Identify which cell holds the provided text, then report its [X, Y] central coordinate. 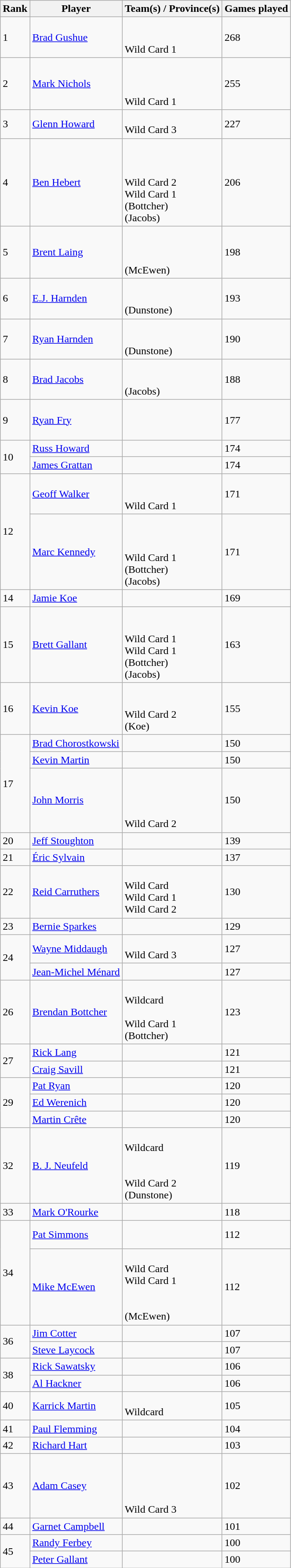
James Grattan [76, 465]
Brad Chorostkowski [76, 743]
Mike McEwen [76, 1287]
188 [256, 379]
Wayne Middaugh [76, 949]
Pat Simmons [76, 1234]
101 [256, 1526]
Jim Cotter [76, 1333]
32 [15, 1166]
(Jacobs) [172, 379]
177 [256, 420]
Ben Hebert [76, 182]
9 [15, 420]
6 [15, 298]
268 [256, 37]
1 [15, 37]
2 [15, 83]
44 [15, 1526]
27 [15, 1061]
36 [15, 1341]
Richard Hart [76, 1445]
Wild Card 1 Wild Card 1 (Bottcher) (Jacobs) [172, 644]
Peter Gallant [76, 1560]
Wild Card 2 [172, 800]
Karrick Martin [76, 1406]
14 [15, 598]
42 [15, 1445]
Garnet Campbell [76, 1526]
41 [15, 1428]
Al Hackner [76, 1383]
Wild Card Wild Card 1 (McEwen) [172, 1287]
Paul Flemming [76, 1428]
(McEwen) [172, 252]
Ryan Fry [76, 420]
15 [15, 644]
20 [15, 841]
Wild Card 2 Wild Card 1 (Bottcher) (Jacobs) [172, 182]
Bernie Sparkes [76, 926]
Kevin Koe [76, 708]
169 [256, 598]
38 [15, 1375]
Pat Ryan [76, 1086]
17 [15, 784]
Brendan Bottcher [76, 1012]
Wildcard [172, 1406]
Wild Card Wild Card 1 Wild Card 2 [172, 892]
John Morris [76, 800]
123 [256, 1012]
Brent Laing [76, 252]
Rick Sawatsky [76, 1367]
198 [256, 252]
Player [76, 9]
8 [15, 379]
Wild Card 2 (Koe) [172, 708]
Rank [15, 9]
Reid Carruthers [76, 892]
24 [15, 957]
Rick Lang [76, 1052]
Éric Sylvain [76, 857]
129 [256, 926]
104 [256, 1428]
Marc Kennedy [76, 552]
105 [256, 1406]
23 [15, 926]
139 [256, 841]
33 [15, 1212]
B. J. Neufeld [76, 1166]
193 [256, 298]
190 [256, 339]
Mark O'Rourke [76, 1212]
10 [15, 457]
163 [256, 644]
Brad Gushue [76, 37]
Team(s) / Province(s) [172, 9]
Jean-Michel Ménard [76, 971]
155 [256, 708]
Ryan Harnden [76, 339]
Wildcard Wild Card 2 (Dunstone) [172, 1166]
255 [256, 83]
227 [256, 124]
Jeff Stoughton [76, 841]
E.J. Harnden [76, 298]
130 [256, 892]
26 [15, 1012]
102 [256, 1485]
137 [256, 857]
118 [256, 1212]
119 [256, 1166]
45 [15, 1551]
Russ Howard [76, 448]
12 [15, 531]
16 [15, 708]
7 [15, 339]
4 [15, 182]
Jamie Koe [76, 598]
Ed Werenich [76, 1103]
29 [15, 1103]
Geoff Walker [76, 493]
22 [15, 892]
40 [15, 1406]
43 [15, 1485]
Brett Gallant [76, 644]
103 [256, 1445]
Randy Ferbey [76, 1543]
5 [15, 252]
Martin Crête [76, 1119]
21 [15, 857]
Brad Jacobs [76, 379]
206 [256, 182]
Games played [256, 9]
Wild Card 1 (Bottcher) (Jacobs) [172, 552]
Steve Laycock [76, 1350]
Wildcard Wild Card 1 (Bottcher) [172, 1012]
Glenn Howard [76, 124]
Mark Nichols [76, 83]
3 [15, 124]
34 [15, 1273]
Adam Casey [76, 1485]
Craig Savill [76, 1069]
Kevin Martin [76, 760]
